Return the (X, Y) coordinate for the center point of the cell that contains the specified text.  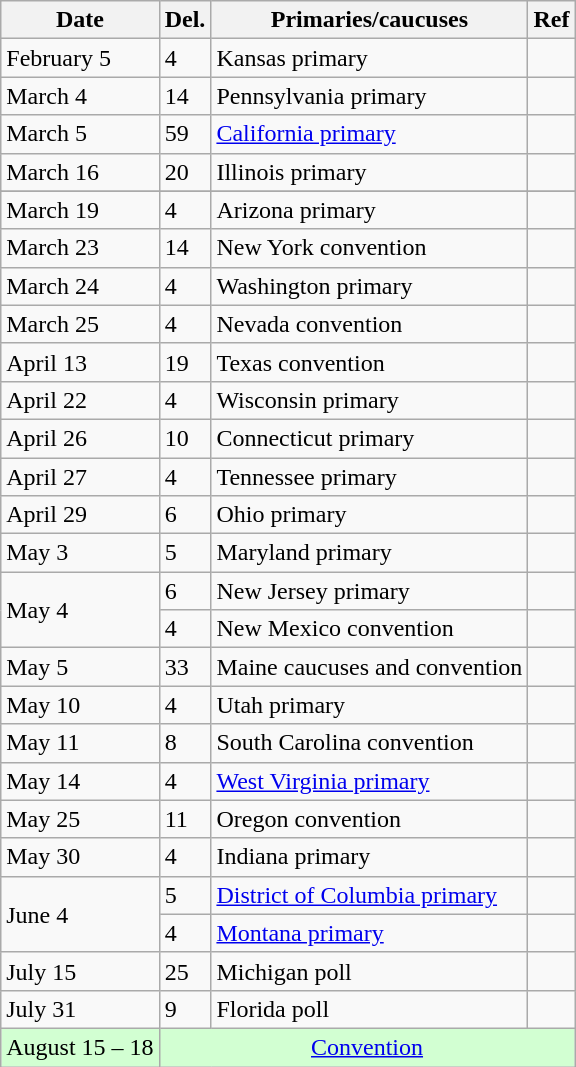
Oregon convention (370, 819)
Pennsylvania primary (370, 96)
May 10 (80, 705)
March 4 (80, 96)
Utah primary (370, 705)
New York convention (370, 248)
20 (185, 172)
April 27 (80, 477)
May 4 (80, 610)
Date (80, 20)
Michigan poll (370, 971)
May 3 (80, 553)
April 13 (80, 362)
West Virginia primary (370, 781)
March 5 (80, 134)
May 30 (80, 857)
Ref (552, 20)
Indiana primary (370, 857)
Washington primary (370, 286)
April 29 (80, 515)
9 (185, 1009)
Arizona primary (370, 210)
10 (185, 438)
August 15 – 18 (80, 1047)
19 (185, 362)
July 15 (80, 971)
New Mexico convention (370, 629)
District of Columbia primary (370, 895)
March 19 (80, 210)
South Carolina convention (370, 743)
March 25 (80, 324)
33 (185, 667)
Del. (185, 20)
Maine caucuses and convention (370, 667)
May 5 (80, 667)
May 14 (80, 781)
Connecticut primary (370, 438)
May 25 (80, 819)
Florida poll (370, 1009)
March 16 (80, 172)
Montana primary (370, 933)
March 24 (80, 286)
June 4 (80, 914)
Maryland primary (370, 553)
February 5 (80, 58)
May 11 (80, 743)
Nevada convention (370, 324)
July 31 (80, 1009)
April 26 (80, 438)
New Jersey primary (370, 591)
April 22 (80, 400)
59 (185, 134)
11 (185, 819)
March 23 (80, 248)
Convention (367, 1047)
Illinois primary (370, 172)
Texas convention (370, 362)
25 (185, 971)
Wisconsin primary (370, 400)
Kansas primary (370, 58)
California primary (370, 134)
Primaries/caucuses (370, 20)
Tennessee primary (370, 477)
Ohio primary (370, 515)
8 (185, 743)
